Determine the [X, Y] coordinate at the center of the cell enclosing the given text.  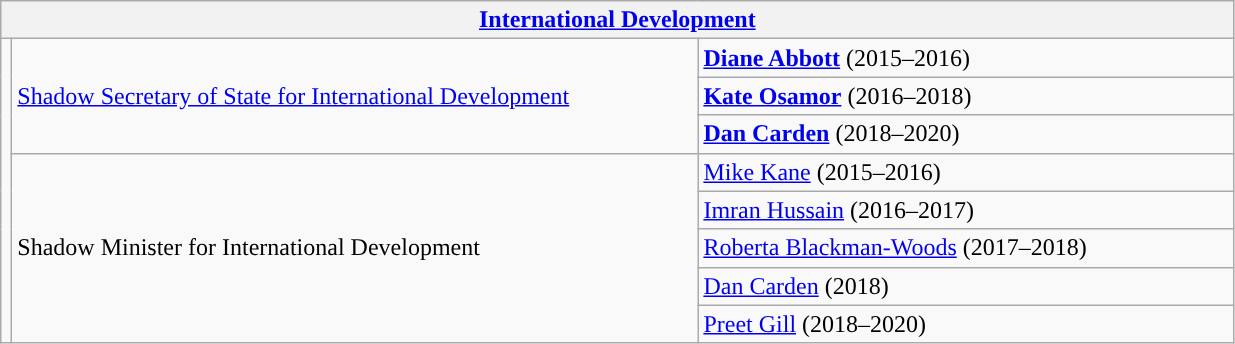
Mike Kane (2015–2016) [966, 172]
Preet Gill (2018–2020) [966, 324]
Dan Carden (2018) [966, 286]
Imran Hussain (2016–2017) [966, 210]
Kate Osamor (2016–2018) [966, 96]
Diane Abbott (2015–2016) [966, 58]
Roberta Blackman-Woods (2017–2018) [966, 248]
Dan Carden (2018–2020) [966, 134]
Shadow Minister for International Development [355, 248]
International Development [618, 20]
Shadow Secretary of State for International Development [355, 96]
